Provide the [x, y] coordinate of the cell's center where the given text is located.  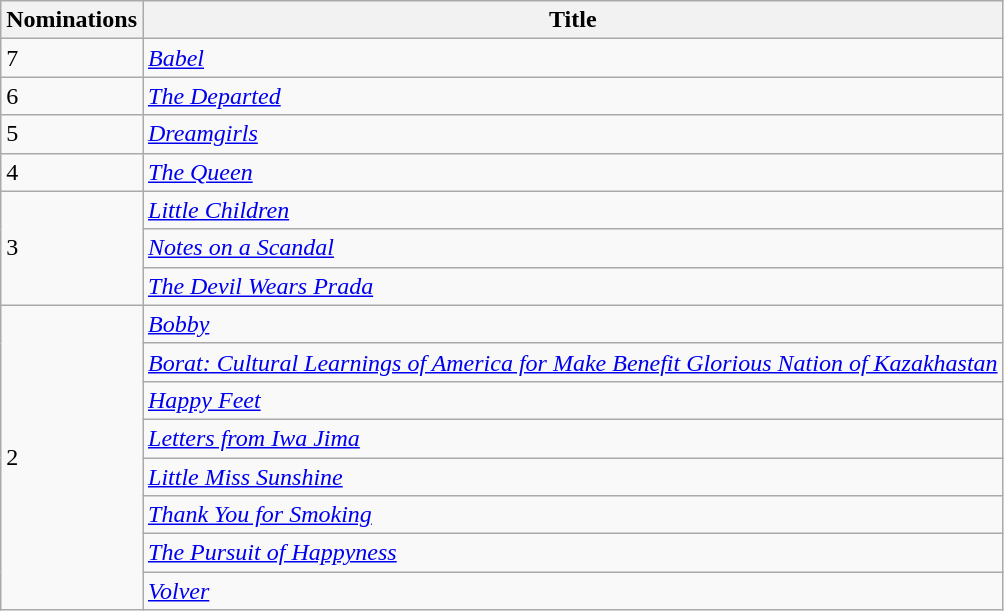
Borat: Cultural Learnings of America for Make Benefit Glorious Nation of Kazakhastan [572, 362]
Title [572, 20]
3 [72, 248]
The Devil Wears Prada [572, 286]
Letters from Iwa Jima [572, 438]
Dreamgirls [572, 134]
2 [72, 457]
Volver [572, 591]
Happy Feet [572, 400]
Nominations [72, 20]
Notes on a Scandal [572, 248]
6 [72, 96]
Little Children [572, 210]
Little Miss Sunshine [572, 477]
Thank You for Smoking [572, 515]
7 [72, 58]
The Pursuit of Happyness [572, 553]
5 [72, 134]
The Departed [572, 96]
The Queen [572, 172]
4 [72, 172]
Bobby [572, 324]
Babel [572, 58]
